From the cell containing the given text, extract its center point as (X, Y) coordinate. 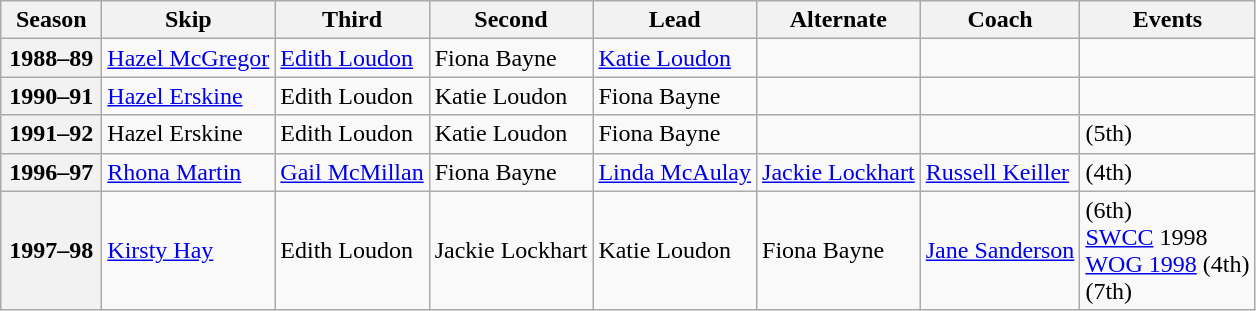
Skip (188, 20)
Season (52, 20)
Linda McAulay (675, 172)
(4th) (1168, 172)
Gail McMillan (352, 172)
Hazel McGregor (188, 58)
1988–89 (52, 58)
Russell Keiller (1000, 172)
Jane Sanderson (1000, 250)
Coach (1000, 20)
Kirsty Hay (188, 250)
1991–92 (52, 134)
Lead (675, 20)
(5th) (1168, 134)
Events (1168, 20)
1997–98 (52, 250)
Second (511, 20)
1996–97 (52, 172)
1990–91 (52, 96)
(6th)SWCC 1998 WOG 1998 (4th) (7th) (1168, 250)
Rhona Martin (188, 172)
Alternate (839, 20)
Third (352, 20)
